Pinpoint the cell where the given text exists, returning its [x, y] midpoint coordinate. 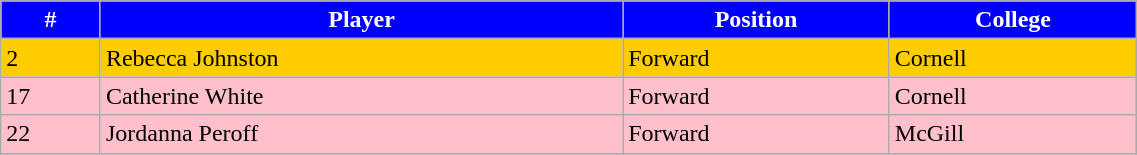
Catherine White [361, 96]
Player [361, 20]
Rebecca Johnston [361, 58]
Jordanna Peroff [361, 134]
22 [51, 134]
# [51, 20]
2 [51, 58]
17 [51, 96]
College [1013, 20]
Position [756, 20]
McGill [1013, 134]
